Return (X, Y) of the center of cell containing provided text 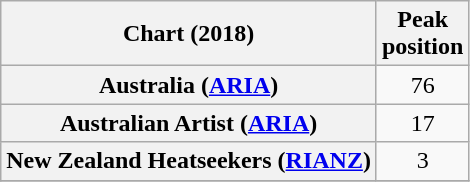
Australia (ARIA) (189, 85)
Peakposition (422, 34)
76 (422, 85)
Chart (2018) (189, 34)
17 (422, 123)
Australian Artist (ARIA) (189, 123)
3 (422, 161)
New Zealand Heatseekers (RIANZ) (189, 161)
